Pinpoint the cell where the given text exists, returning its [X, Y] midpoint coordinate. 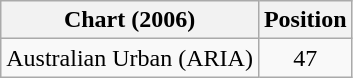
Position [305, 20]
Australian Urban (ARIA) [130, 58]
47 [305, 58]
Chart (2006) [130, 20]
